Return the [x, y] coordinate for the center point of the cell that contains the specified text.  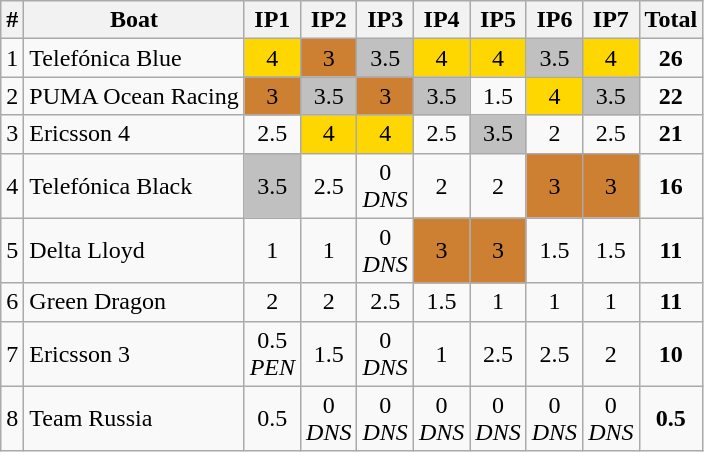
# [12, 20]
Team Russia [134, 418]
0.5PEN [272, 354]
PUMA Ocean Racing [134, 96]
6 [12, 302]
22 [671, 96]
5 [12, 250]
10 [671, 354]
Ericsson 4 [134, 134]
IP5 [498, 20]
Ericsson 3 [134, 354]
IP7 [611, 20]
Total [671, 20]
8 [12, 418]
7 [12, 354]
21 [671, 134]
16 [671, 186]
Green Dragon [134, 302]
IP2 [329, 20]
IP1 [272, 20]
Telefónica Black [134, 186]
Delta Lloyd [134, 250]
IP6 [554, 20]
26 [671, 58]
IP3 [385, 20]
Telefónica Blue [134, 58]
IP4 [441, 20]
Boat [134, 20]
